Return the (x, y) coordinate for the center point of the cell that contains the specified text.  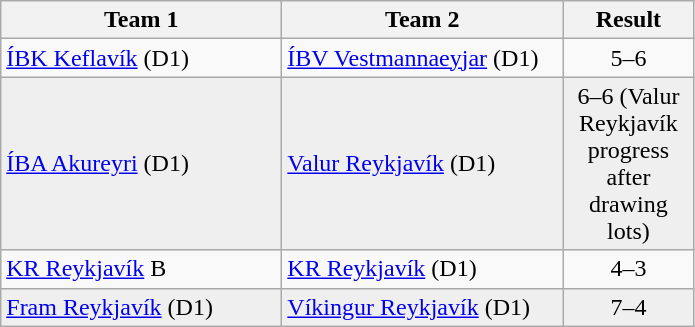
7–4 (628, 307)
ÍBA Akureyri (D1) (142, 164)
Team 2 (422, 20)
Valur Reykjavík (D1) (422, 164)
5–6 (628, 58)
ÍBK Keflavík (D1) (142, 58)
ÍBV Vestmannaeyjar (D1) (422, 58)
6–6 (Valur Reykjavík progress after drawing lots) (628, 164)
Result (628, 20)
KR Reykjavík (D1) (422, 269)
Fram Reykjavík (D1) (142, 307)
KR Reykjavík B (142, 269)
4–3 (628, 269)
Víkingur Reykjavík (D1) (422, 307)
Team 1 (142, 20)
